Output the [X, Y] coordinate of the center of the cell containing the given text.  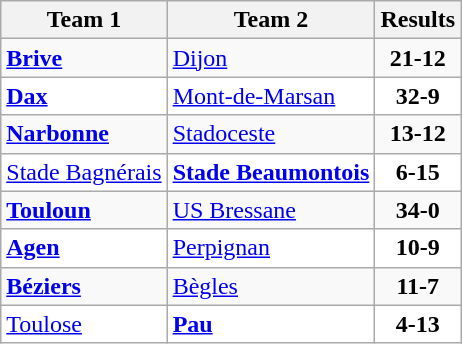
11-7 [418, 286]
6-15 [418, 172]
Team 2 [271, 20]
Brive [84, 58]
Dijon [271, 58]
US Bressane [271, 210]
Béziers [84, 286]
Pau [271, 324]
21-12 [418, 58]
Bègles [271, 286]
10-9 [418, 248]
34-0 [418, 210]
Stadoceste [271, 134]
4-13 [418, 324]
Agen [84, 248]
Stade Bagnérais [84, 172]
Team 1 [84, 20]
Narbonne [84, 134]
Results [418, 20]
Toulose [84, 324]
Perpignan [271, 248]
Mont-de-Marsan [271, 96]
Touloun [84, 210]
13-12 [418, 134]
Stade Beaumontois [271, 172]
Dax [84, 96]
32-9 [418, 96]
